Scan for the cell matching the given text and deliver its [x, y] coordinate at center. 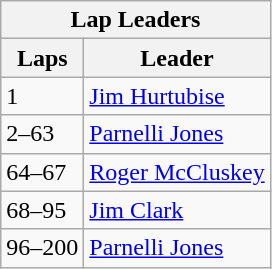
Jim Hurtubise [177, 96]
64–67 [42, 172]
Roger McCluskey [177, 172]
96–200 [42, 248]
1 [42, 96]
Jim Clark [177, 210]
2–63 [42, 134]
Laps [42, 58]
68–95 [42, 210]
Lap Leaders [136, 20]
Leader [177, 58]
